Find where the given text appears and provide that cell's center as [x, y] coordinate. 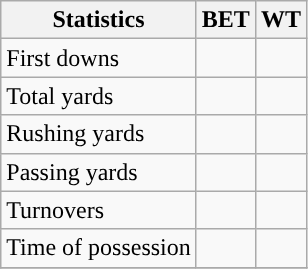
BET [226, 20]
Total yards [99, 96]
Rushing yards [99, 134]
Time of possession [99, 248]
Passing yards [99, 172]
Turnovers [99, 210]
First downs [99, 58]
WT [280, 20]
Statistics [99, 20]
